Scan for the cell matching the given text and deliver its (x, y) coordinate at center. 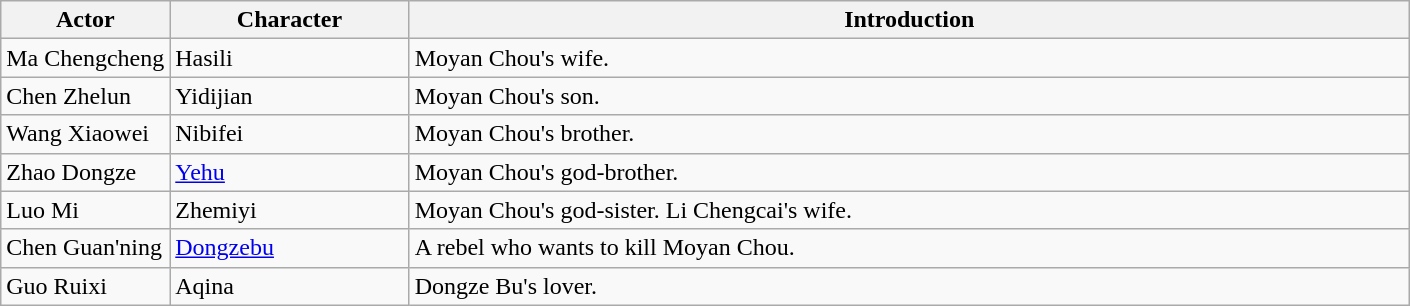
Wang Xiaowei (86, 134)
Guo Ruixi (86, 286)
Zhemiyi (290, 210)
Luo Mi (86, 210)
Dongzebu (290, 248)
Yehu (290, 172)
Character (290, 20)
Dongze Bu's lover. (909, 286)
Moyan Chou's god-sister. Li Chengcai's wife. (909, 210)
Moyan Chou's son. (909, 96)
Moyan Chou's wife. (909, 58)
Chen Zhelun (86, 96)
Chen Guan'ning (86, 248)
Aqina (290, 286)
Yidijian (290, 96)
Actor (86, 20)
Moyan Chou's brother. (909, 134)
Introduction (909, 20)
Zhao Dongze (86, 172)
A rebel who wants to kill Moyan Chou. (909, 248)
Ma Chengcheng (86, 58)
Moyan Chou's god-brother. (909, 172)
Nibifei (290, 134)
Hasili (290, 58)
